Capture the cell that displays the provided text and extract its [X, Y] central coordinate. 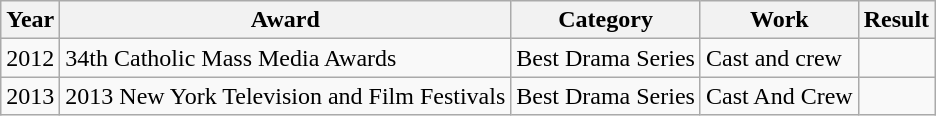
34th Catholic Mass Media Awards [286, 58]
Cast And Crew [779, 96]
Award [286, 20]
Category [606, 20]
2013 New York Television and Film Festivals [286, 96]
Year [30, 20]
2013 [30, 96]
Cast and crew [779, 58]
Work [779, 20]
Result [896, 20]
2012 [30, 58]
